For the text-containing cell, return its midpoint in (X, Y) coordinate format. 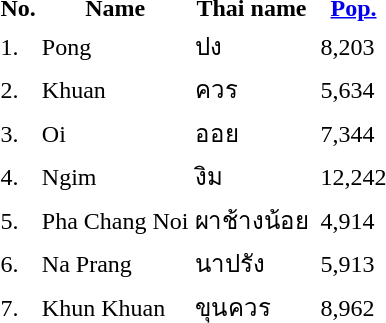
ควร (252, 90)
Na Prang (115, 264)
ออย (252, 133)
Ngim (115, 176)
นาปรัง (252, 264)
Khuan (115, 90)
Pong (115, 46)
Pha Chang Noi (115, 220)
ผาช้างน้อย (252, 220)
งิม (252, 176)
Oi (115, 133)
ปง (252, 46)
